For the text-containing cell, return its midpoint in (x, y) coordinate format. 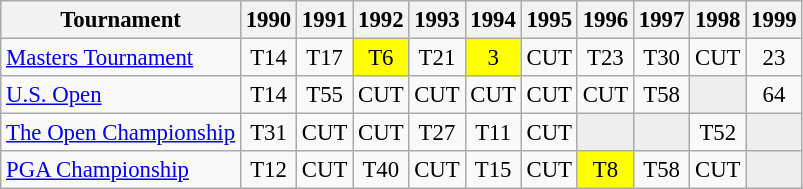
1999 (774, 20)
23 (774, 58)
T27 (437, 133)
T15 (493, 170)
PGA Championship (121, 170)
T31 (268, 133)
U.S. Open (121, 95)
T12 (268, 170)
T8 (605, 170)
1997 (661, 20)
T40 (381, 170)
1991 (325, 20)
T17 (325, 58)
Masters Tournament (121, 58)
T30 (661, 58)
T52 (718, 133)
3 (493, 58)
T55 (325, 95)
T6 (381, 58)
The Open Championship (121, 133)
Tournament (121, 20)
1996 (605, 20)
T23 (605, 58)
T21 (437, 58)
64 (774, 95)
1993 (437, 20)
T11 (493, 133)
1998 (718, 20)
1994 (493, 20)
1992 (381, 20)
1990 (268, 20)
1995 (549, 20)
